Search for the cell housing the specified text and yield its [x, y] center coordinate. 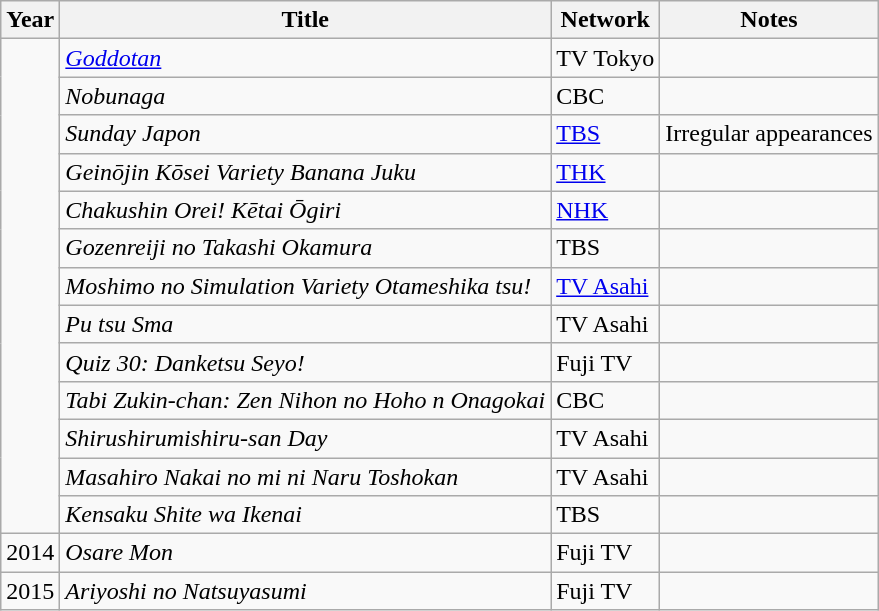
2014 [30, 553]
Title [306, 20]
2015 [30, 591]
Notes [769, 20]
Sunday Japon [306, 134]
Tabi Zukin-chan: Zen Nihon no Hoho n Onagokai [306, 400]
Moshimo no Simulation Variety Otameshika tsu! [306, 286]
Geinōjin Kōsei Variety Banana Juku [306, 172]
Shirushirumishiru-san Day [306, 438]
Ariyoshi no Natsuyasumi [306, 591]
Gozenreiji no Takashi Okamura [306, 248]
Irregular appearances [769, 134]
Goddotan [306, 58]
Masahiro Nakai no mi ni Naru Toshokan [306, 477]
THK [606, 172]
Kensaku Shite wa Ikenai [306, 515]
Chakushin Orei! Kētai Ōgiri [306, 210]
Osare Mon [306, 553]
Pu tsu Sma [306, 324]
TV Tokyo [606, 58]
Nobunaga [306, 96]
Year [30, 20]
Network [606, 20]
NHK [606, 210]
Quiz 30: Danketsu Seyo! [306, 362]
